Extract the [X, Y] coordinate from the center of the cell holding the provided text.  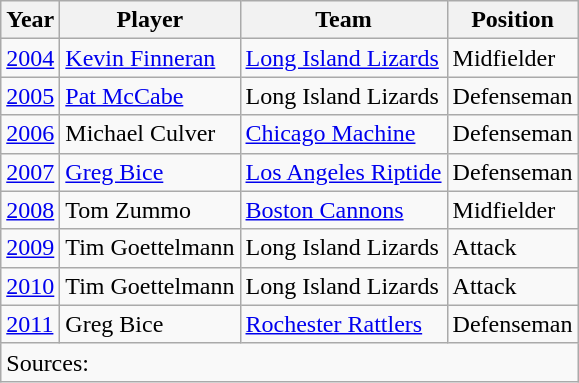
Pat McCabe [150, 96]
Michael Culver [150, 134]
2006 [30, 134]
Player [150, 20]
Sources: [290, 362]
2009 [30, 248]
Kevin Finneran [150, 58]
2008 [30, 210]
Boston Cannons [344, 210]
Rochester Rattlers [344, 324]
2004 [30, 58]
2010 [30, 286]
2007 [30, 172]
Year [30, 20]
Position [512, 20]
2005 [30, 96]
Tom Zummo [150, 210]
Los Angeles Riptide [344, 172]
Chicago Machine [344, 134]
Team [344, 20]
2011 [30, 324]
